Return (x, y) of the center of cell containing provided text 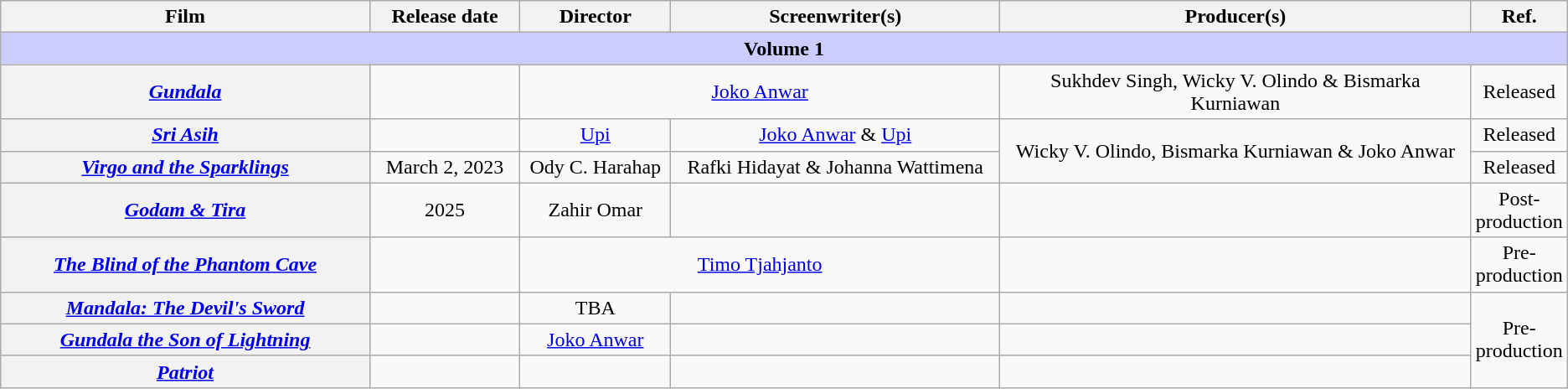
Virgo and the Sparklings (186, 167)
Godam & Tira (186, 210)
March 2, 2023 (444, 167)
Producer(s) (1236, 17)
Joko Anwar & Upi (836, 135)
Rafki Hidayat & Johanna Wattimena (836, 167)
Film (186, 17)
2025 (444, 210)
Screenwriter(s) (836, 17)
Gundala the Son of Lightning (186, 340)
Director (596, 17)
Volume 1 (784, 49)
TBA (596, 308)
Ody C. Harahap (596, 167)
The Blind of the Phantom Cave (186, 265)
Timo Tjahjanto (761, 265)
Gundala (186, 92)
Upi (596, 135)
Patriot (186, 371)
Wicky V. Olindo, Bismarka Kurniawan & Joko Anwar (1236, 151)
Zahir Omar (596, 210)
Ref. (1519, 17)
Sri Asih (186, 135)
Mandala: The Devil's Sword (186, 308)
Post-production (1519, 210)
Release date (444, 17)
Sukhdev Singh, Wicky V. Olindo & Bismarka Kurniawan (1236, 92)
